Detect which cell encompasses the target text, then output its [x, y] center coordinate. 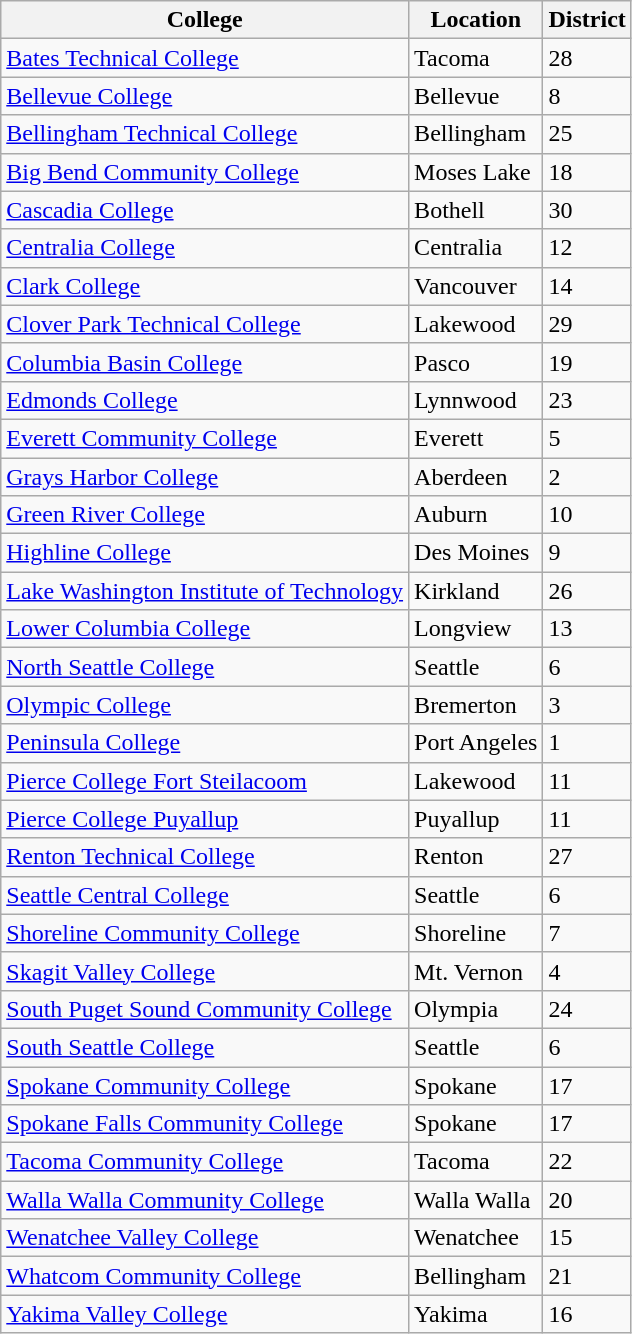
1 [587, 743]
7 [587, 933]
9 [587, 553]
Pierce College Puyallup [205, 819]
13 [587, 629]
20 [587, 1200]
Bremerton [476, 705]
21 [587, 1276]
South Puget Sound Community College [205, 1009]
Green River College [205, 515]
Shoreline Community College [205, 933]
Puyallup [476, 819]
5 [587, 438]
North Seattle College [205, 667]
18 [587, 172]
8 [587, 96]
3 [587, 705]
Everett Community College [205, 438]
Centralia College [205, 248]
Seattle Central College [205, 895]
16 [587, 1314]
District [587, 20]
10 [587, 515]
Pasco [476, 362]
Tacoma Community College [205, 1162]
Clover Park Technical College [205, 324]
Big Bend Community College [205, 172]
Bellevue College [205, 96]
28 [587, 58]
Moses Lake [476, 172]
Mt. Vernon [476, 971]
22 [587, 1162]
Vancouver [476, 286]
Wenatchee [476, 1238]
Olympia [476, 1009]
Skagit Valley College [205, 971]
South Seattle College [205, 1047]
Des Moines [476, 553]
Columbia Basin College [205, 362]
Lower Columbia College [205, 629]
24 [587, 1009]
Auburn [476, 515]
4 [587, 971]
Lake Washington Institute of Technology [205, 591]
Spokane Falls Community College [205, 1124]
Edmonds College [205, 400]
Whatcom Community College [205, 1276]
Grays Harbor College [205, 477]
Longview [476, 629]
Renton Technical College [205, 857]
Peninsula College [205, 743]
12 [587, 248]
Lynnwood [476, 400]
Walla Walla Community College [205, 1200]
Cascadia College [205, 210]
Olympic College [205, 705]
Bellevue [476, 96]
Port Angeles [476, 743]
30 [587, 210]
Renton [476, 857]
26 [587, 591]
Kirkland [476, 591]
Location [476, 20]
Centralia [476, 248]
Bothell [476, 210]
25 [587, 134]
Bellingham Technical College [205, 134]
27 [587, 857]
Aberdeen [476, 477]
Shoreline [476, 933]
19 [587, 362]
29 [587, 324]
Spokane Community College [205, 1085]
Walla Walla [476, 1200]
Yakima Valley College [205, 1314]
Everett [476, 438]
Clark College [205, 286]
14 [587, 286]
Yakima [476, 1314]
Bates Technical College [205, 58]
Highline College [205, 553]
15 [587, 1238]
Wenatchee Valley College [205, 1238]
2 [587, 477]
23 [587, 400]
Pierce College Fort Steilacoom [205, 781]
College [205, 20]
